From the cell containing the given text, extract its center point as (X, Y) coordinate. 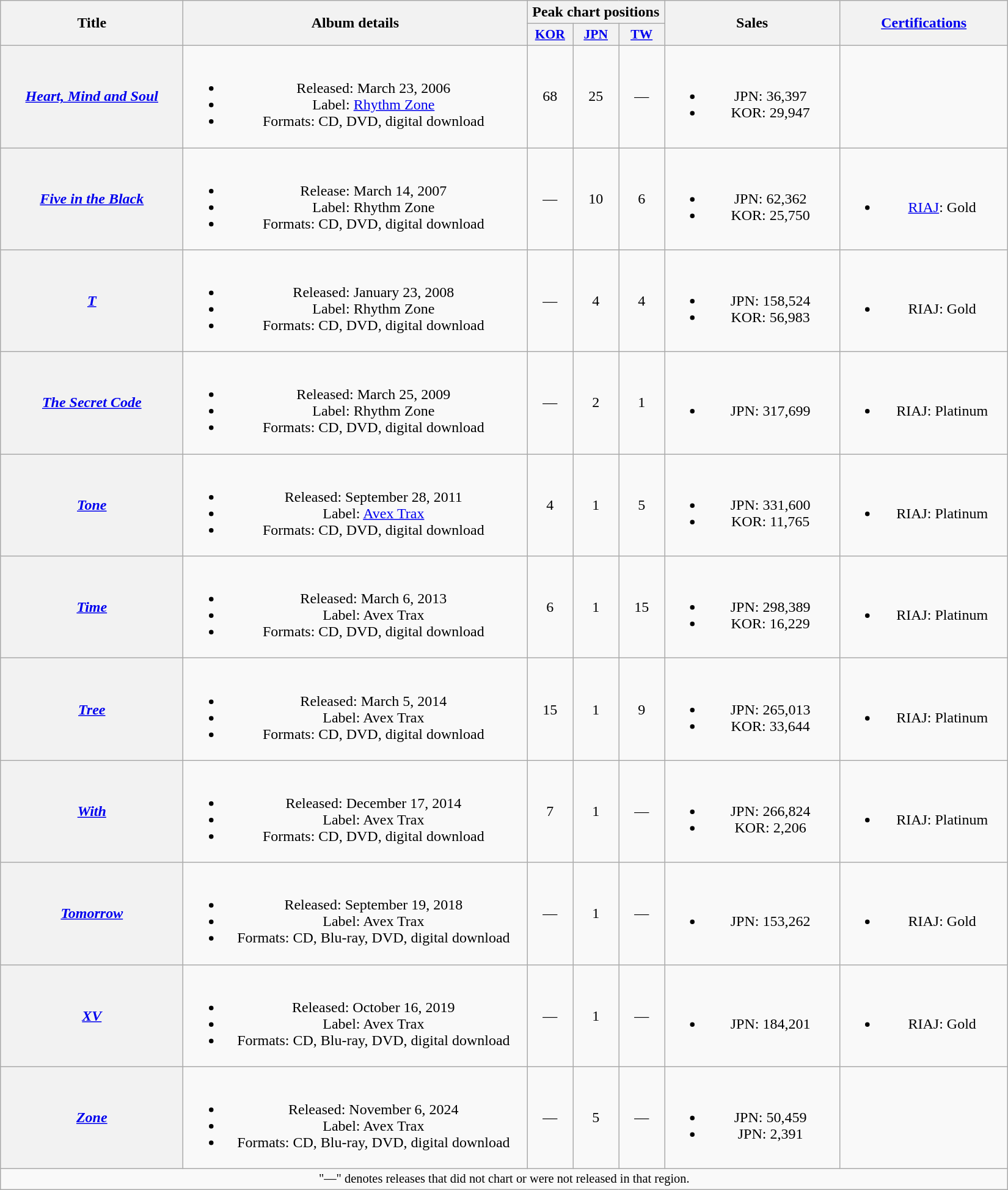
JPN: 158,524KOR: 56,983 (753, 301)
10 (596, 199)
"—" denotes releases that did not chart or were not released in that region. (505, 1179)
Tree (92, 709)
TW (641, 35)
JPN: 317,699 (753, 403)
The Secret Code (92, 403)
KOR (550, 35)
Released: March 5, 2014Label: Avex TraxFormats: CD, DVD, digital download (356, 709)
Released: March 23, 2006Label: Rhythm ZoneFormats: CD, DVD, digital download (356, 97)
25 (596, 97)
With (92, 812)
Tomorrow (92, 913)
68 (550, 97)
JPN: 62,362KOR: 25,750 (753, 199)
7 (550, 812)
Release: March 14, 2007Label: Rhythm ZoneFormats: CD, DVD, digital download (356, 199)
JPN: 331,600KOR: 11,765 (753, 505)
Released: September 28, 2011Label: Avex TraxFormats: CD, DVD, digital download (356, 505)
JPN: 184,201 (753, 1016)
Released: September 19, 2018Label: Avex TraxFormats: CD, Blu-ray, DVD, digital download (356, 913)
XV (92, 1016)
JPN (596, 35)
JPN: 153,262 (753, 913)
Zone (92, 1117)
Five in the Black (92, 199)
9 (641, 709)
Released: October 16, 2019Label: Avex TraxFormats: CD, Blu-ray, DVD, digital download (356, 1016)
Title (92, 23)
Peak chart positions (596, 12)
Album details (356, 23)
Sales (753, 23)
Time (92, 608)
2 (596, 403)
Released: March 25, 2009Label: Rhythm ZoneFormats: CD, DVD, digital download (356, 403)
Released: December 17, 2014Label: Avex TraxFormats: CD, DVD, digital download (356, 812)
JPN: 265,013KOR: 33,644 (753, 709)
JPN: 298,389KOR: 16,229 (753, 608)
JPN: 266,824KOR: 2,206 (753, 812)
Heart, Mind and Soul (92, 97)
T (92, 301)
Tone (92, 505)
Released: January 23, 2008Label: Rhythm ZoneFormats: CD, DVD, digital download (356, 301)
Released: November 6, 2024Label: Avex TraxFormats: CD, Blu-ray, DVD, digital download (356, 1117)
JPN: 36,397KOR: 29,947 (753, 97)
Released: March 6, 2013Label: Avex TraxFormats: CD, DVD, digital download (356, 608)
Certifications (924, 23)
JPN: 50,459 JPN: 2,391 (753, 1117)
